Extract the (x, y) coordinate from the center of the cell holding the provided text.  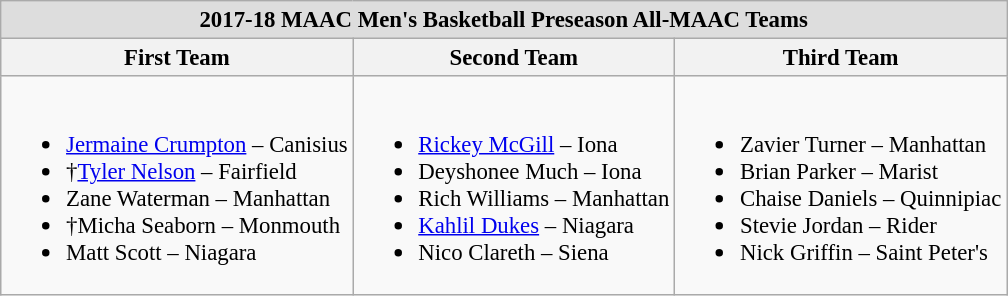
First Team (177, 58)
2017-18 MAAC Men's Basketball Preseason All-MAAC Teams (504, 20)
Second Team (514, 58)
Zavier Turner – ManhattanBrian Parker – MaristChaise Daniels – QuinnipiacStevie Jordan – RiderNick Griffin – Saint Peter's (841, 185)
Jermaine Crumpton – Canisius†Tyler Nelson – FairfieldZane Waterman – Manhattan†Micha Seaborn – MonmouthMatt Scott – Niagara (177, 185)
Third Team (841, 58)
Rickey McGill – IonaDeyshonee Much – IonaRich Williams – ManhattanKahlil Dukes – NiagaraNico Clareth – Siena (514, 185)
